Locate the cell with the specified text and output its (x, y) center coordinate. 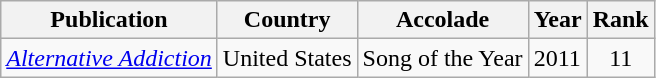
Publication (110, 20)
Alternative Addiction (110, 58)
Rank (620, 20)
2011 (558, 58)
Country (287, 20)
Song of the Year (442, 58)
11 (620, 58)
Year (558, 20)
United States (287, 58)
Accolade (442, 20)
